For the text-containing cell, return its midpoint in [X, Y] coordinate format. 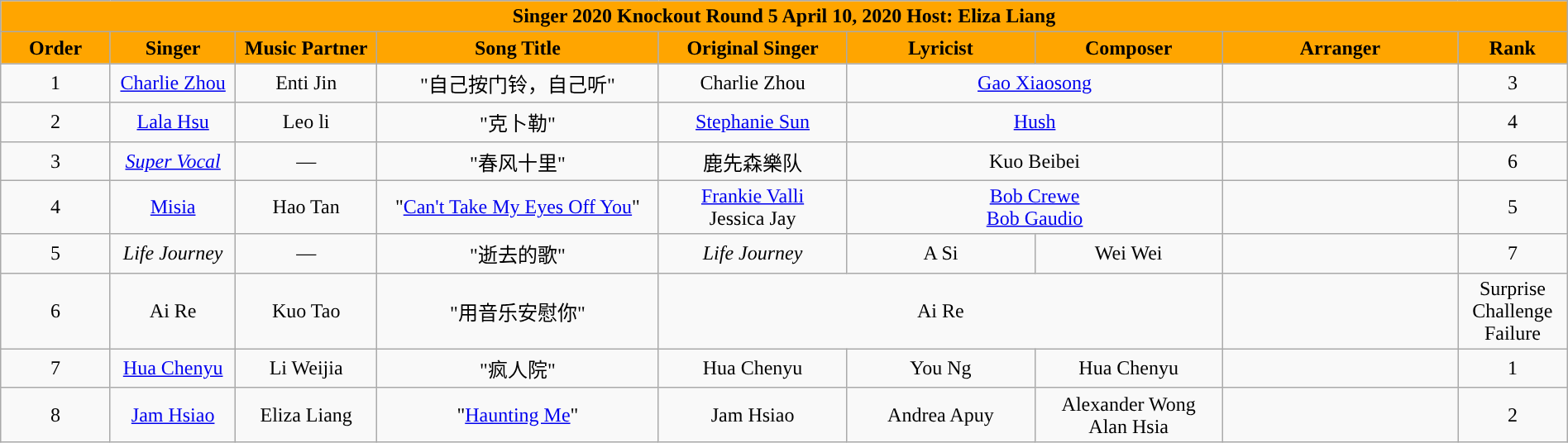
Super Vocal [173, 160]
Stephanie Sun [753, 122]
Lyricist [941, 48]
Alexander WongAlan Hsia [1128, 415]
Wei Wei [1128, 253]
Kuo Tao [306, 311]
Hush [1035, 122]
Singer [173, 48]
Rank [1513, 48]
Arranger [1340, 48]
You Ng [941, 369]
Misia [173, 207]
Andrea Apuy [941, 415]
"Haunting Me" [518, 415]
Kuo Beibei [1035, 160]
Song Title [518, 48]
"自己按门铃，自己听" [518, 83]
A Si [941, 253]
Surprise Challenge Failure [1513, 311]
"克卜勒" [518, 122]
Enti Jin [306, 83]
"疯人院" [518, 369]
Eliza Liang [306, 415]
Frankie ValliJessica Jay [753, 207]
8 [56, 415]
"用音乐安慰你" [518, 311]
Leo li [306, 122]
Original Singer [753, 48]
Music Partner [306, 48]
Composer [1128, 48]
Gao Xiaosong [1035, 83]
Hao Tan [306, 207]
"春风十里" [518, 160]
Singer 2020 Knockout Round 5 April 10, 2020 Host: Eliza Liang [784, 17]
Lala Hsu [173, 122]
Order [56, 48]
Li Weijia [306, 369]
Bob CreweBob Gaudio [1035, 207]
"Can't Take My Eyes Off You" [518, 207]
"逝去的歌" [518, 253]
鹿先森樂队 [753, 160]
